Determine the (x, y) coordinate at the center of the cell enclosing the given text.  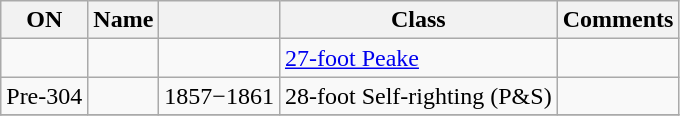
ON (44, 20)
1857−1861 (220, 96)
27-foot Peake (418, 58)
Comments (618, 20)
Pre-304 (44, 96)
28-foot Self-righting (P&S) (418, 96)
Name (124, 20)
Class (418, 20)
